Identify which cell holds the provided text, then report its (x, y) central coordinate. 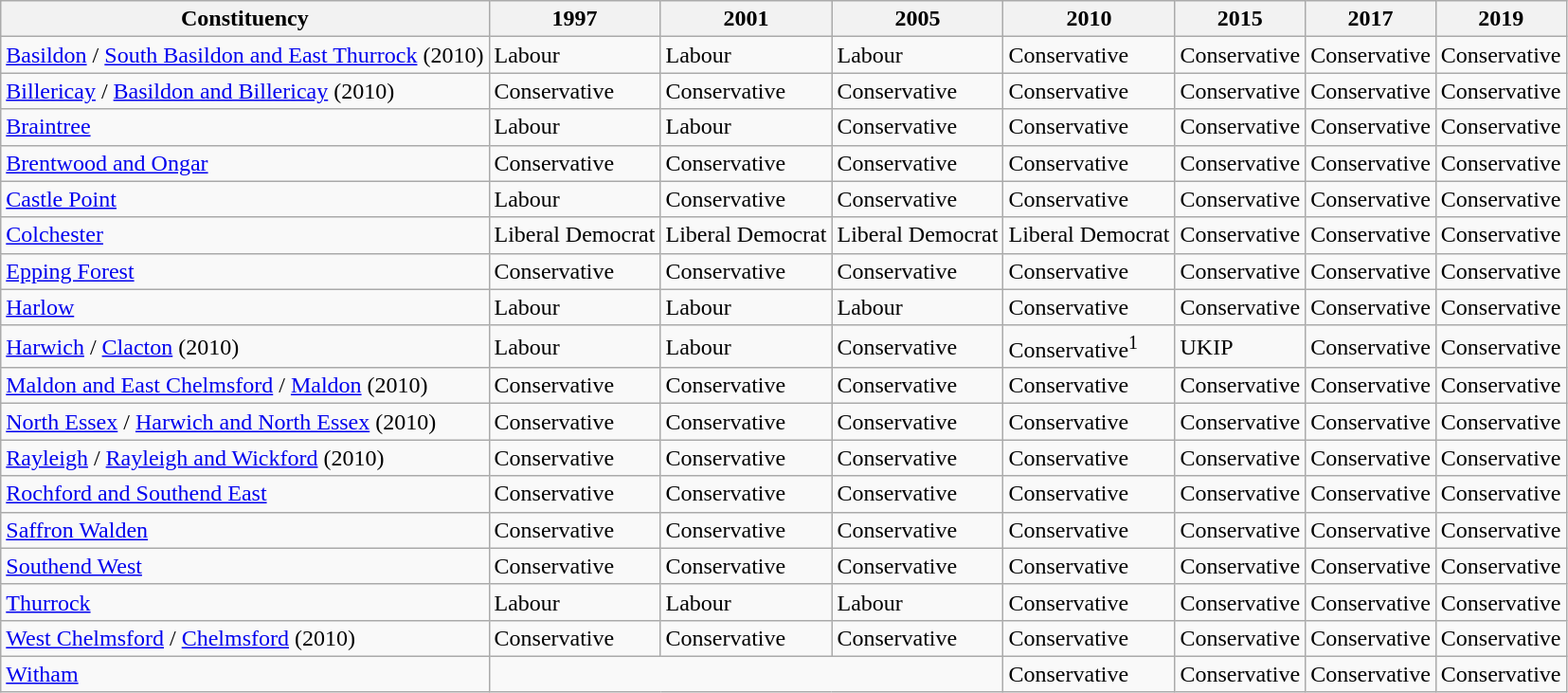
Rochford and Southend East (244, 494)
2010 (1090, 19)
2005 (917, 19)
Conservative1 (1090, 347)
Brentwood and Ongar (244, 163)
Constituency (244, 19)
Harlow (244, 307)
North Essex / Harwich and North Essex (2010) (244, 422)
Harwich / Clacton (2010) (244, 347)
Billericay / Basildon and Billericay (2010) (244, 91)
Maldon and East Chelmsford / Maldon (2010) (244, 386)
Castle Point (244, 199)
Basildon / South Basildon and East Thurrock (2010) (244, 55)
2019 (1501, 19)
Colchester (244, 235)
1997 (574, 19)
Rayleigh / Rayleigh and Wickford (2010) (244, 458)
West Chelmsford / Chelmsford (2010) (244, 638)
2017 (1371, 19)
Epping Forest (244, 271)
Saffron Walden (244, 530)
2015 (1240, 19)
Braintree (244, 127)
Thurrock (244, 602)
Southend West (244, 566)
UKIP (1240, 347)
2001 (747, 19)
Witham (244, 674)
